Scan for the cell matching the given text and deliver its (x, y) coordinate at center. 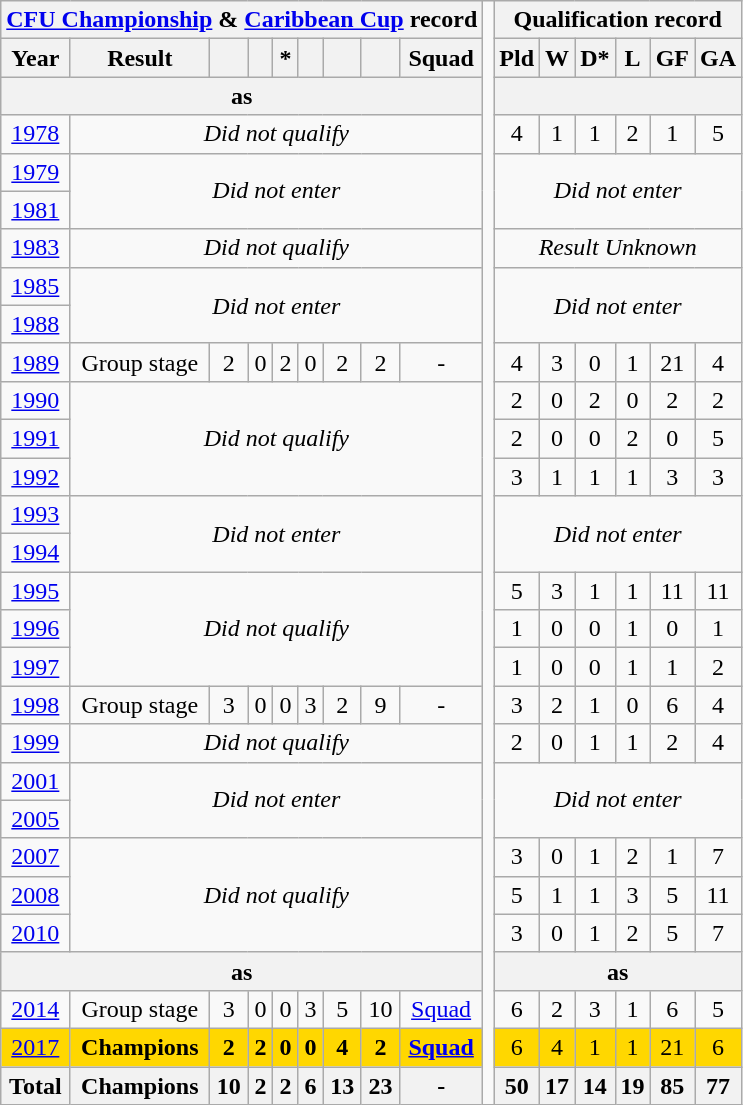
1981 (36, 210)
17 (558, 1085)
D* (595, 58)
1998 (36, 705)
1997 (36, 667)
2008 (36, 895)
CFU Championship & Caribbean Cup record (242, 20)
Pld (517, 58)
1988 (36, 324)
GF (672, 58)
2010 (36, 933)
Result (140, 58)
1992 (36, 477)
13 (342, 1085)
1995 (36, 591)
2005 (36, 819)
1985 (36, 286)
2017 (36, 1047)
Result Unknown (618, 248)
1993 (36, 515)
85 (672, 1085)
W (558, 58)
2014 (36, 1009)
Qualification record (618, 20)
19 (632, 1085)
9 (380, 705)
1983 (36, 248)
1994 (36, 553)
1978 (36, 134)
* (286, 58)
1999 (36, 743)
2007 (36, 857)
23 (380, 1085)
GA (718, 58)
1996 (36, 629)
1979 (36, 172)
1990 (36, 400)
77 (718, 1085)
50 (517, 1085)
14 (595, 1085)
L (632, 58)
2001 (36, 781)
1989 (36, 362)
Total (36, 1085)
Year (36, 58)
1991 (36, 438)
